Identify which cell holds the provided text, then report its (X, Y) central coordinate. 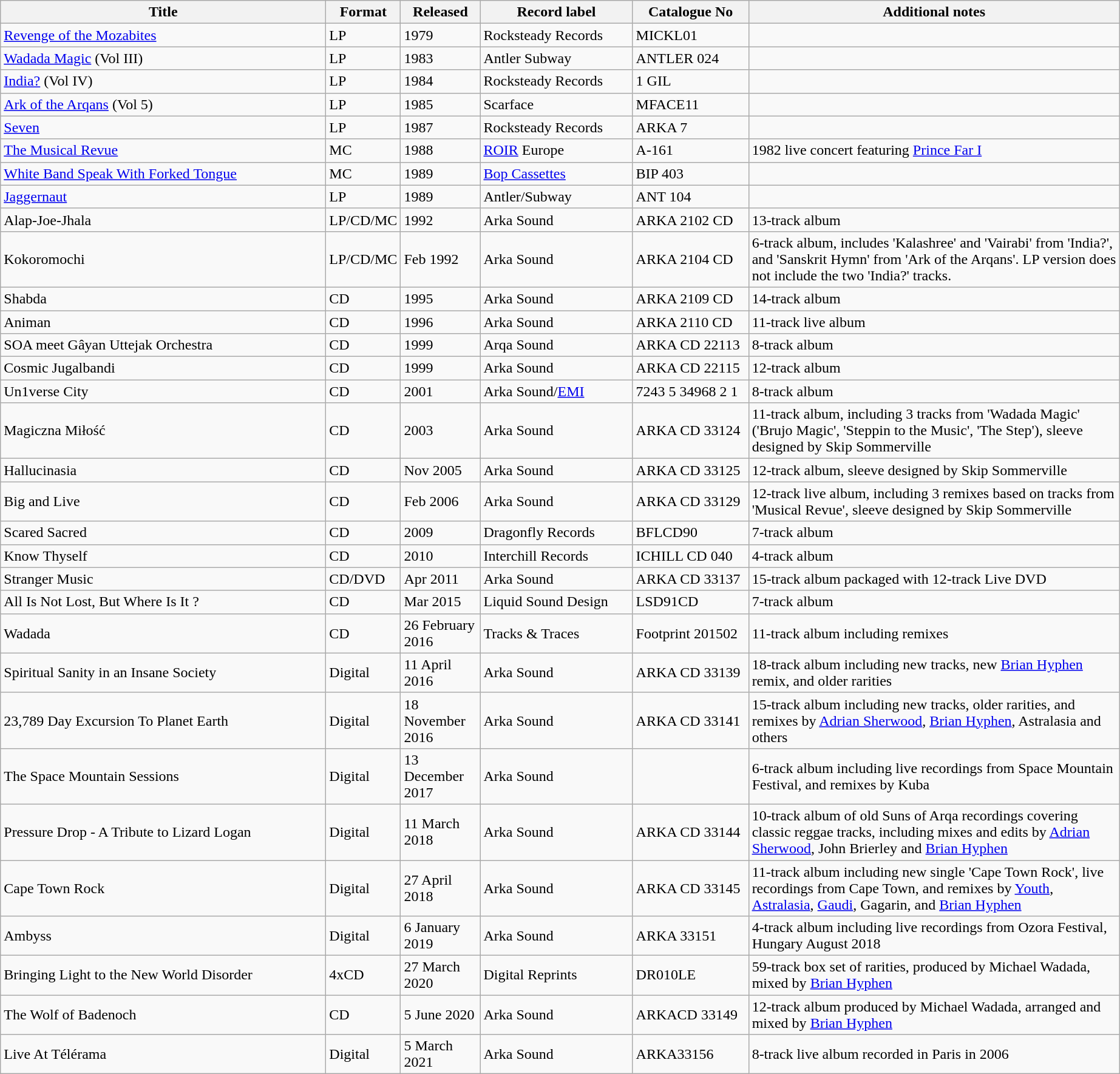
Arka Sound/EMI (556, 391)
BFLCD90 (691, 533)
1996 (441, 322)
14-track album (934, 299)
Tracks & Traces (556, 633)
Live At Télérama (163, 1055)
Big and Live (163, 501)
11-track album including remixes (934, 633)
59-track box set of rarities, produced by Michael Wadada, mixed by Brian Hyphen (934, 976)
7243 5 34968 2 1 (691, 391)
11-track live album (934, 322)
Catalogue No (691, 12)
ARKA CD 22113 (691, 345)
Bop Cassettes (556, 174)
1 GIL (691, 81)
MFACE11 (691, 104)
Digital Reprints (556, 976)
Cape Town Rock (163, 888)
12-track album, sleeve designed by Skip Sommerville (934, 470)
Know Thyself (163, 556)
Antler/Subway (556, 197)
DR010LE (691, 976)
Feb 2006 (441, 501)
13 December 2017 (441, 776)
ARKA CD 33125 (691, 470)
ARKACD 33149 (691, 1015)
ARKA 2109 CD (691, 299)
SOA meet Gâyan Uttejak Orchestra (163, 345)
Kokoromochi (163, 259)
2001 (441, 391)
Alap-Joe-Jhala (163, 220)
1983 (441, 58)
ARKA CD 33144 (691, 832)
Animan (163, 322)
ARKA 2102 CD (691, 220)
Mar 2015 (441, 602)
4xCD (363, 976)
ARKA CD 33124 (691, 431)
1982 live concert featuring Prince Far I (934, 150)
BIP 403 (691, 174)
Jaggernaut (163, 197)
27 March 2020 (441, 976)
1995 (441, 299)
1984 (441, 81)
India? (Vol IV) (163, 81)
CD/DVD (363, 579)
Magiczna Miłość (163, 431)
4-track album (934, 556)
Ambyss (163, 936)
1992 (441, 220)
Dragonfly Records (556, 533)
Additional notes (934, 12)
ARKA CD 33145 (691, 888)
15-track album including new tracks, older rarities, and remixes by Adrian Sherwood, Brian Hyphen, Astralasia and others (934, 720)
Stranger Music (163, 579)
Scared Sacred (163, 533)
Bringing Light to the New World Disorder (163, 976)
ARKA33156 (691, 1055)
4-track album including live recordings from Ozora Festival, Hungary August 2018 (934, 936)
The Musical Revue (163, 150)
2009 (441, 533)
Apr 2011 (441, 579)
Shabda (163, 299)
Wadada Magic (Vol III) (163, 58)
13-track album (934, 220)
Spiritual Sanity in an Insane Society (163, 672)
Liquid Sound Design (556, 602)
Released (441, 12)
27 April 2018 (441, 888)
5 June 2020 (441, 1015)
White Band Speak With Forked Tongue (163, 174)
23,789 Day Excursion To Planet Earth (163, 720)
Arqa Sound (556, 345)
15-track album packaged with 12-track Live DVD (934, 579)
A-161 (691, 150)
Un1verse City (163, 391)
The Space Mountain Sessions (163, 776)
Seven (163, 127)
26 February 2016 (441, 633)
ANTLER 024 (691, 58)
Ark of the Arqans (Vol 5) (163, 104)
ANT 104 (691, 197)
Feb 1992 (441, 259)
6-track album including live recordings from Space Mountain Festival, and remixes by Kuba (934, 776)
Record label (556, 12)
11 April 2016 (441, 672)
11 March 2018 (441, 832)
Format (363, 12)
Pressure Drop - A Tribute to Lizard Logan (163, 832)
Revenge of the Mozabites (163, 35)
ARKA CD 33141 (691, 720)
18-track album including new tracks, new Brian Hyphen remix, and older rarities (934, 672)
Scarface (556, 104)
Hallucinasia (163, 470)
12-track live album, including 3 remixes based on tracks from 'Musical Revue', sleeve designed by Skip Sommerville (934, 501)
ARKA CD 33137 (691, 579)
Antler Subway (556, 58)
2003 (441, 431)
ARKA CD 22115 (691, 368)
Footprint 201502 (691, 633)
12-track album (934, 368)
1988 (441, 150)
ICHILL CD 040 (691, 556)
1979 (441, 35)
5 March 2021 (441, 1055)
1985 (441, 104)
Wadada (163, 633)
18 November 2016 (441, 720)
All Is Not Lost, But Where Is It ? (163, 602)
Cosmic Jugalbandi (163, 368)
ARKA CD 33139 (691, 672)
ARKA 2104 CD (691, 259)
LSD91CD (691, 602)
MICKL01 (691, 35)
11-track album, including 3 tracks from 'Wadada Magic' ('Brujo Magic', 'Steppin to the Music', 'The Step'), sleeve designed by Skip Sommerville (934, 431)
ARKA 7 (691, 127)
Nov 2005 (441, 470)
8-track live album recorded in Paris in 2006 (934, 1055)
1987 (441, 127)
12-track album produced by Michael Wadada, arranged and mixed by Brian Hyphen (934, 1015)
ROIR Europe (556, 150)
6 January 2019 (441, 936)
ARKA 33151 (691, 936)
Interchill Records (556, 556)
2010 (441, 556)
ARKA CD 33129 (691, 501)
ARKA 2110 CD (691, 322)
Title (163, 12)
The Wolf of Badenoch (163, 1015)
